Search for the cell housing the specified text and yield its [x, y] center coordinate. 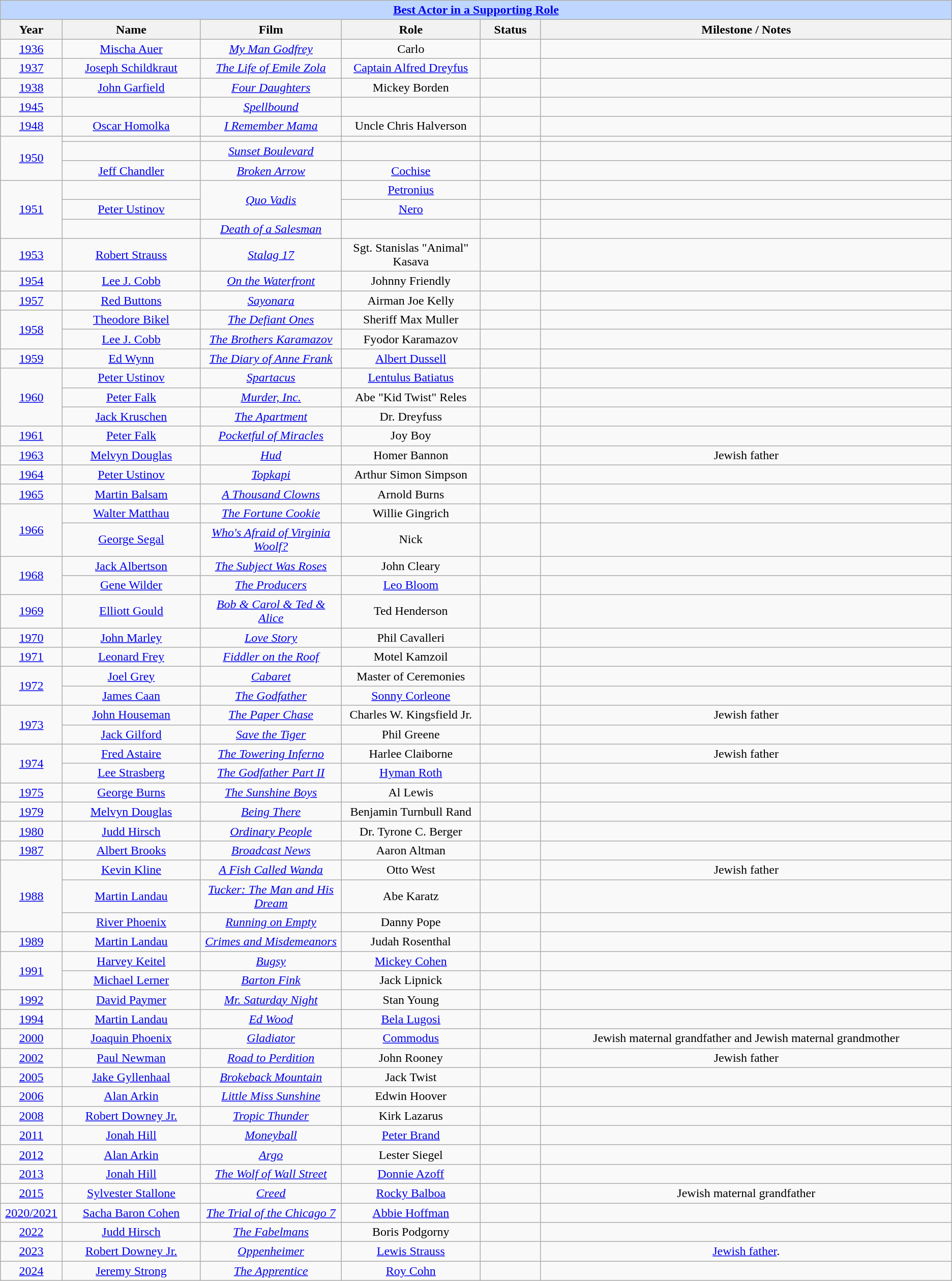
John Houseman [131, 715]
Red Buttons [131, 301]
Jack Twist [411, 1077]
Tropic Thunder [271, 1116]
Nero [411, 209]
2020/2021 [32, 1213]
Mischa Auer [131, 49]
Aaron Altman [411, 850]
I Remember Mama [271, 126]
Mickey Borden [411, 87]
2023 [32, 1252]
Leonard Frey [131, 657]
1979 [32, 812]
2012 [32, 1154]
The Godfather Part II [271, 773]
Albert Brooks [131, 850]
The Diary of Anne Frank [271, 359]
River Phoenix [131, 922]
Jewish father. [746, 1252]
Sacha Baron Cohen [131, 1213]
1961 [32, 436]
Love Story [271, 638]
Bugsy [271, 961]
Harlee Claiborne [411, 754]
1953 [32, 255]
Nick [411, 539]
Jake Gyllenhaal [131, 1077]
Moneyball [271, 1135]
Barton Fink [271, 980]
1974 [32, 763]
1938 [32, 87]
John Rooney [411, 1058]
Jeff Chandler [131, 170]
The Apartment [271, 416]
Creed [271, 1193]
1954 [32, 281]
1971 [32, 657]
1963 [32, 455]
Theodore Bikel [131, 320]
Crimes and Misdemeanors [271, 942]
John Marley [131, 638]
Quo Vadis [271, 199]
Dr. Tyrone C. Berger [411, 831]
1948 [32, 126]
Willie Gingrich [411, 513]
Abe Karatz [411, 896]
1975 [32, 792]
1950 [32, 158]
Ted Henderson [411, 611]
Mickey Cohen [411, 961]
2002 [32, 1058]
Murder, Inc. [271, 397]
Boris Podgorny [411, 1232]
Master of Ceremonies [411, 676]
The Towering Inferno [271, 754]
1966 [32, 530]
1964 [32, 474]
Broadcast News [271, 850]
1992 [32, 1000]
Jack Albertson [131, 566]
1937 [32, 68]
The Apprentice [271, 1271]
The Paper Chase [271, 715]
On the Waterfront [271, 281]
The Godfather [271, 696]
John Garfield [131, 87]
The Fabelmans [271, 1232]
Brokeback Mountain [271, 1077]
Tucker: The Man and His Dream [271, 896]
Hud [271, 455]
Ed Wynn [131, 359]
1958 [32, 330]
Sgt. Stanislas "Animal" Kasava [411, 255]
2013 [32, 1174]
Role [411, 29]
Joy Boy [411, 436]
Film [271, 29]
Abbie Hoffman [411, 1213]
The Fortune Cookie [271, 513]
Joseph Schildkraut [131, 68]
Little Miss Sunshine [271, 1096]
Uncle Chris Halverson [411, 126]
1957 [32, 301]
Kevin Kline [131, 870]
Sonny Corleone [411, 696]
Fred Astaire [131, 754]
A Fish Called Wanda [271, 870]
Ordinary People [271, 831]
John Cleary [411, 566]
Argo [271, 1154]
Spartacus [271, 378]
2015 [32, 1193]
1989 [32, 942]
Lee Strasberg [131, 773]
The Trial of the Chicago 7 [271, 1213]
Topkapi [271, 474]
Jewish maternal grandfather and Jewish maternal grandmother [746, 1038]
My Man Godfrey [271, 49]
Hyman Roth [411, 773]
Spellbound [271, 107]
Harvey Keitel [131, 961]
Jack Kruschen [131, 416]
Albert Dussell [411, 359]
Robert Strauss [131, 255]
2005 [32, 1077]
Stan Young [411, 1000]
1945 [32, 107]
Otto West [411, 870]
Danny Pope [411, 922]
Donnie Azoff [411, 1174]
Edwin Hoover [411, 1096]
Four Daughters [271, 87]
1936 [32, 49]
Running on Empty [271, 922]
Pocketful of Miracles [271, 436]
Jack Gilford [131, 734]
Rocky Balboa [411, 1193]
Dr. Dreyfuss [411, 416]
Phil Cavalleri [411, 638]
1994 [32, 1019]
Phil Greene [411, 734]
Sayonara [271, 301]
Fiddler on the Roof [271, 657]
1980 [32, 831]
Death of a Salesman [271, 228]
Homer Bannon [411, 455]
Walter Matthau [131, 513]
1965 [32, 494]
2008 [32, 1116]
Oppenheimer [271, 1252]
1968 [32, 576]
The Wolf of Wall Street [271, 1174]
Broken Arrow [271, 170]
1951 [32, 209]
Michael Lerner [131, 980]
George Burns [131, 792]
Carlo [411, 49]
1960 [32, 397]
Motel Kamzoil [411, 657]
Sheriff Max Muller [411, 320]
Bela Lugosi [411, 1019]
Road to Perdition [271, 1058]
Save the Tiger [271, 734]
Captain Alfred Dreyfus [411, 68]
The Brothers Karamazov [271, 339]
Fyodor Karamazov [411, 339]
Sylvester Stallone [131, 1193]
Year [32, 29]
Bob & Carol & Ted & Alice [271, 611]
Peter Brand [411, 1135]
Jewish maternal grandfather [746, 1193]
1972 [32, 686]
Charles W. Kingsfield Jr. [411, 715]
Sunset Boulevard [271, 151]
Cochise [411, 170]
Lewis Strauss [411, 1252]
Name [131, 29]
1991 [32, 971]
The Subject Was Roses [271, 566]
Johnny Friendly [411, 281]
Ed Wood [271, 1019]
Stalag 17 [271, 255]
Lentulus Batiatus [411, 378]
1959 [32, 359]
Petronius [411, 190]
1969 [32, 611]
2006 [32, 1096]
Lester Siegel [411, 1154]
The Sunshine Boys [271, 792]
Elliott Gould [131, 611]
2022 [32, 1232]
Abe "Kid Twist" Reles [411, 397]
Jack Lipnick [411, 980]
Arnold Burns [411, 494]
Martin Balsam [131, 494]
Judah Rosenthal [411, 942]
Cabaret [271, 676]
The Producers [271, 585]
Airman Joe Kelly [411, 301]
2000 [32, 1038]
James Caan [131, 696]
Joel Grey [131, 676]
Jeremy Strong [131, 1271]
The Life of Emile Zola [271, 68]
Roy Cohn [411, 1271]
2011 [32, 1135]
Leo Bloom [411, 585]
Commodus [411, 1038]
1988 [32, 896]
Status [511, 29]
Paul Newman [131, 1058]
Gene Wilder [131, 585]
Who's Afraid of Virginia Woolf? [271, 539]
1970 [32, 638]
Joaquin Phoenix [131, 1038]
Benjamin Turnbull Rand [411, 812]
1987 [32, 850]
1973 [32, 725]
Mr. Saturday Night [271, 1000]
2024 [32, 1271]
Arthur Simon Simpson [411, 474]
Oscar Homolka [131, 126]
Al Lewis [411, 792]
George Segal [131, 539]
Being There [271, 812]
The Defiant Ones [271, 320]
Gladiator [271, 1038]
Kirk Lazarus [411, 1116]
Milestone / Notes [746, 29]
David Paymer [131, 1000]
A Thousand Clowns [271, 494]
Best Actor in a Supporting Role [476, 10]
